Search for the cell housing the specified text and yield its [X, Y] center coordinate. 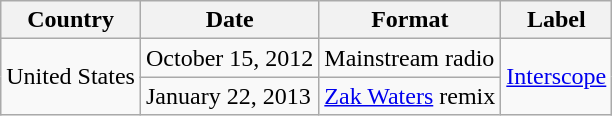
Date [229, 20]
January 22, 2013 [229, 96]
Label [556, 20]
Format [410, 20]
October 15, 2012 [229, 58]
Country [71, 20]
Zak Waters remix [410, 96]
Interscope [556, 77]
Mainstream radio [410, 58]
United States [71, 77]
